Locate the cell with the specified text and output its [X, Y] center coordinate. 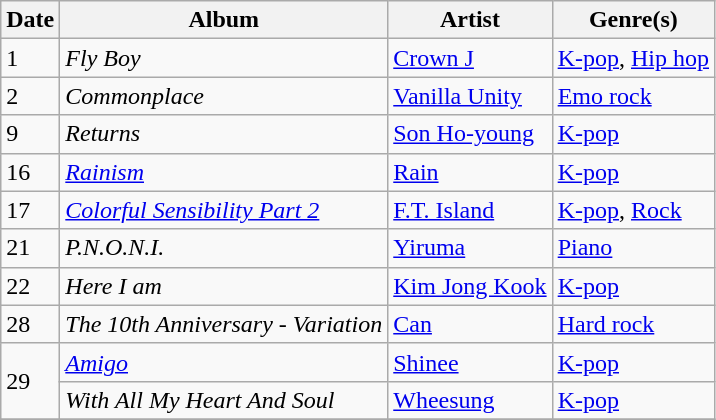
Crown J [470, 58]
With All My Heart And Soul [224, 400]
Rain [470, 172]
Emo rock [633, 96]
29 [30, 381]
Colorful Sensibility Part 2 [224, 210]
28 [30, 324]
Genre(s) [633, 20]
Piano [633, 248]
P.N.O.N.I. [224, 248]
Kim Jong Kook [470, 286]
Album [224, 20]
Date [30, 20]
Shinee [470, 362]
Son Ho-young [470, 134]
Artist [470, 20]
22 [30, 286]
16 [30, 172]
Returns [224, 134]
F.T. Island [470, 210]
Rainism [224, 172]
The 10th Anniversary - Variation [224, 324]
2 [30, 96]
1 [30, 58]
Vanilla Unity [470, 96]
9 [30, 134]
Hard rock [633, 324]
Commonplace [224, 96]
Can [470, 324]
Fly Boy [224, 58]
21 [30, 248]
Yiruma [470, 248]
Amigo [224, 362]
Here I am [224, 286]
K-pop, Rock [633, 210]
17 [30, 210]
K-pop, Hip hop [633, 58]
Wheesung [470, 400]
